Return the (x, y) coordinate for the center point of the cell that contains the specified text.  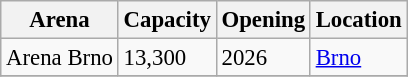
Location (358, 20)
Arena Brno (60, 58)
Brno (358, 58)
Capacity (167, 20)
2026 (263, 58)
13,300 (167, 58)
Arena (60, 20)
Opening (263, 20)
